Detect which cell encompasses the target text, then output its (x, y) center coordinate. 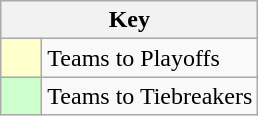
Teams to Playoffs (150, 58)
Teams to Tiebreakers (150, 96)
Key (130, 20)
